Determine the (X, Y) coordinate at the center of the cell enclosing the given text.  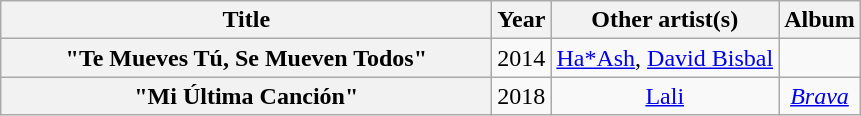
Brava (820, 96)
2018 (522, 96)
Year (522, 20)
Album (820, 20)
Ha*Ash, David Bisbal (665, 58)
Lali (665, 96)
Title (246, 20)
Other artist(s) (665, 20)
"Mi Última Canción" (246, 96)
2014 (522, 58)
"Te Mueves Tú, Se Mueven Todos" (246, 58)
